Return (x, y) of the center of cell containing provided text 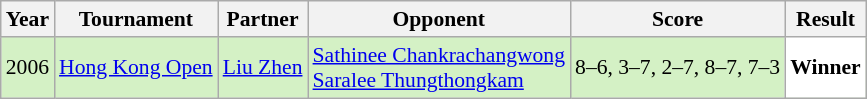
Sathinee Chankrachangwong Saralee Thungthongkam (439, 68)
Year (28, 19)
Tournament (136, 19)
Score (678, 19)
8–6, 3–7, 2–7, 8–7, 7–3 (678, 68)
Winner (826, 68)
2006 (28, 68)
Partner (263, 19)
Liu Zhen (263, 68)
Opponent (439, 19)
Result (826, 19)
Hong Kong Open (136, 68)
